Detect which cell encompasses the target text, then output its (X, Y) center coordinate. 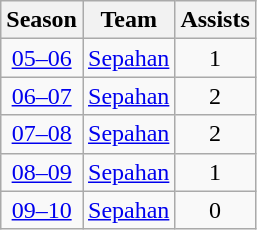
05–06 (42, 58)
09–10 (42, 210)
07–08 (42, 134)
08–09 (42, 172)
0 (215, 210)
Season (42, 20)
06–07 (42, 96)
Team (128, 20)
Assists (215, 20)
